Return [x, y] of the center of cell containing provided text 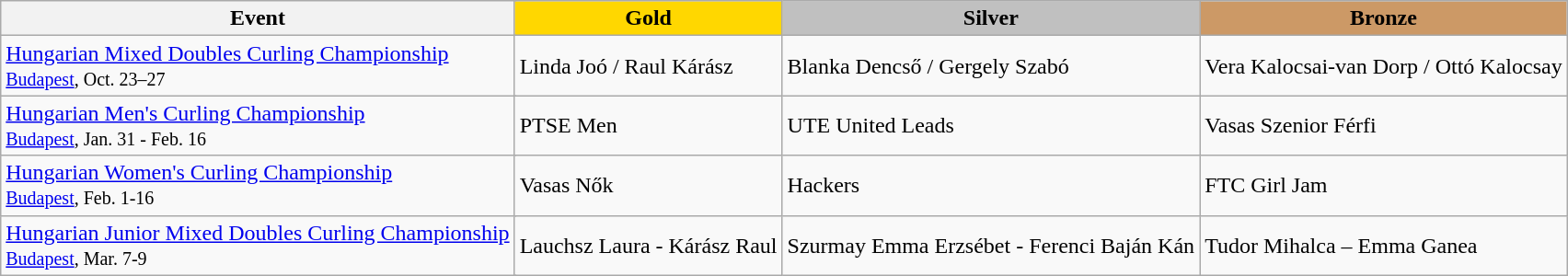
Blanka Dencső / Gergely Szabó [991, 66]
PTSE Men [648, 125]
Tudor Mihalca – Emma Ganea [1384, 245]
FTC Girl Jam [1384, 186]
Lauchsz Laura - Kárász Raul [648, 245]
Silver [991, 18]
Vasas Nők [648, 186]
Hungarian Women's Curling Championship Budapest, Feb. 1-16 [258, 186]
Event [258, 18]
UTE United Leads [991, 125]
Linda Joó / Raul Kárász [648, 66]
Hackers [991, 186]
Gold [648, 18]
Hungarian Junior Mixed Doubles Curling Championship Budapest, Mar. 7-9 [258, 245]
Hungarian Men's Curling Championship Budapest, Jan. 31 - Feb. 16 [258, 125]
Bronze [1384, 18]
Szurmay Emma Erzsébet - Ferenci Baján Kán [991, 245]
Vasas Szenior Férfi [1384, 125]
Vera Kalocsai-van Dorp / Ottó Kalocsay [1384, 66]
Hungarian Mixed Doubles Curling Championship Budapest, Oct. 23–27 [258, 66]
